Search for the cell housing the specified text and yield its (x, y) center coordinate. 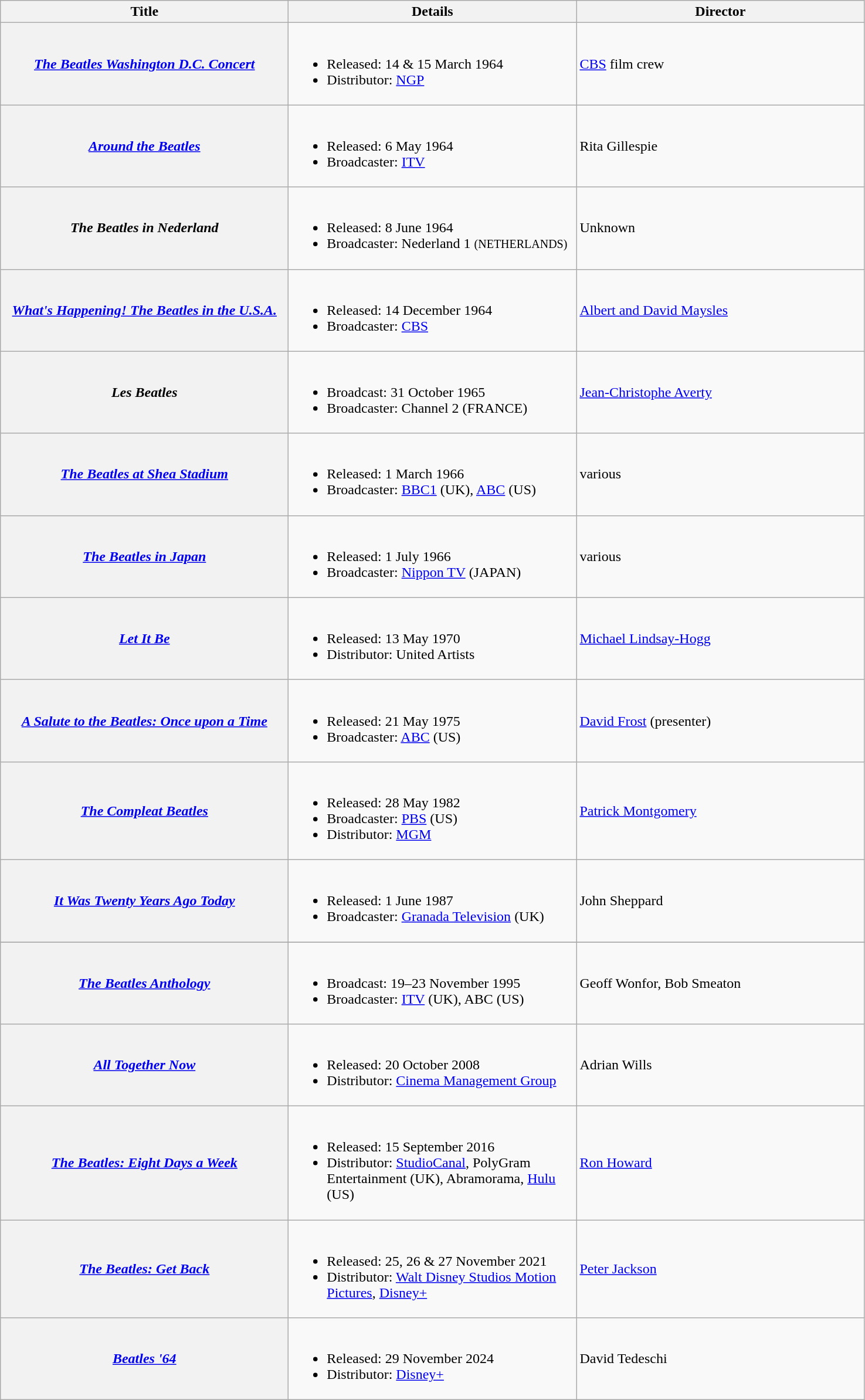
The Beatles: Eight Days a Week (144, 1163)
Adrian Wills (720, 1065)
The Beatles Anthology (144, 983)
Unknown (720, 228)
Les Beatles (144, 392)
Details (433, 12)
Released: 21 May 1975Broadcaster: ABC (US) (433, 721)
Released: 25, 26 & 27 November 2021Distributor: Walt Disney Studios Motion Pictures, Disney+ (433, 1269)
Peter Jackson (720, 1269)
Released: 14 December 1964Broadcaster: CBS (433, 310)
The Beatles in Japan (144, 556)
Albert and David Maysles (720, 310)
Broadcast: 31 October 1965Broadcaster: Channel 2 (FRANCE) (433, 392)
The Beatles: Get Back (144, 1269)
Michael Lindsay-Hogg (720, 638)
Released: 13 May 1970Distributor: United Artists (433, 638)
Released: 14 & 15 March 1964Distributor: NGP (433, 64)
Rita Gillespie (720, 146)
Around the Beatles (144, 146)
Released: 6 May 1964Broadcaster: ITV (433, 146)
Patrick Montgomery (720, 810)
Released: 28 May 1982Broadcaster: PBS (US)Distributor: MGM (433, 810)
Ron Howard (720, 1163)
Jean-Christophe Averty (720, 392)
It Was Twenty Years Ago Today (144, 901)
What's Happening! The Beatles in the U.S.A. (144, 310)
Released: 15 September 2016Distributor: StudioCanal, PolyGram Entertainment (UK), Abramorama, Hulu (US) (433, 1163)
Released: 20 October 2008Distributor: Cinema Management Group (433, 1065)
Beatles '64 (144, 1359)
Geoff Wonfor, Bob Smeaton (720, 983)
David Frost (presenter) (720, 721)
David Tedeschi (720, 1359)
CBS film crew (720, 64)
Director (720, 12)
Broadcast: 19–23 November 1995Broadcaster: ITV (UK), ABC (US) (433, 983)
A Salute to the Beatles: Once upon a Time (144, 721)
Title (144, 12)
The Beatles at Shea Stadium (144, 474)
The Beatles in Nederland (144, 228)
Released: 8 June 1964Broadcaster: Nederland 1 (NETHERLANDS) (433, 228)
Released: 1 March 1966Broadcaster: BBC1 (UK), ABC (US) (433, 474)
All Together Now (144, 1065)
The Beatles Washington D.C. Concert (144, 64)
Let It Be (144, 638)
Released: 1 July 1966Broadcaster: Nippon TV (JAPAN) (433, 556)
John Sheppard (720, 901)
The Compleat Beatles (144, 810)
Released: 29 November 2024Distributor: Disney+ (433, 1359)
Released: 1 June 1987Broadcaster: Granada Television (UK) (433, 901)
